For the text-containing cell, return its midpoint in (x, y) coordinate format. 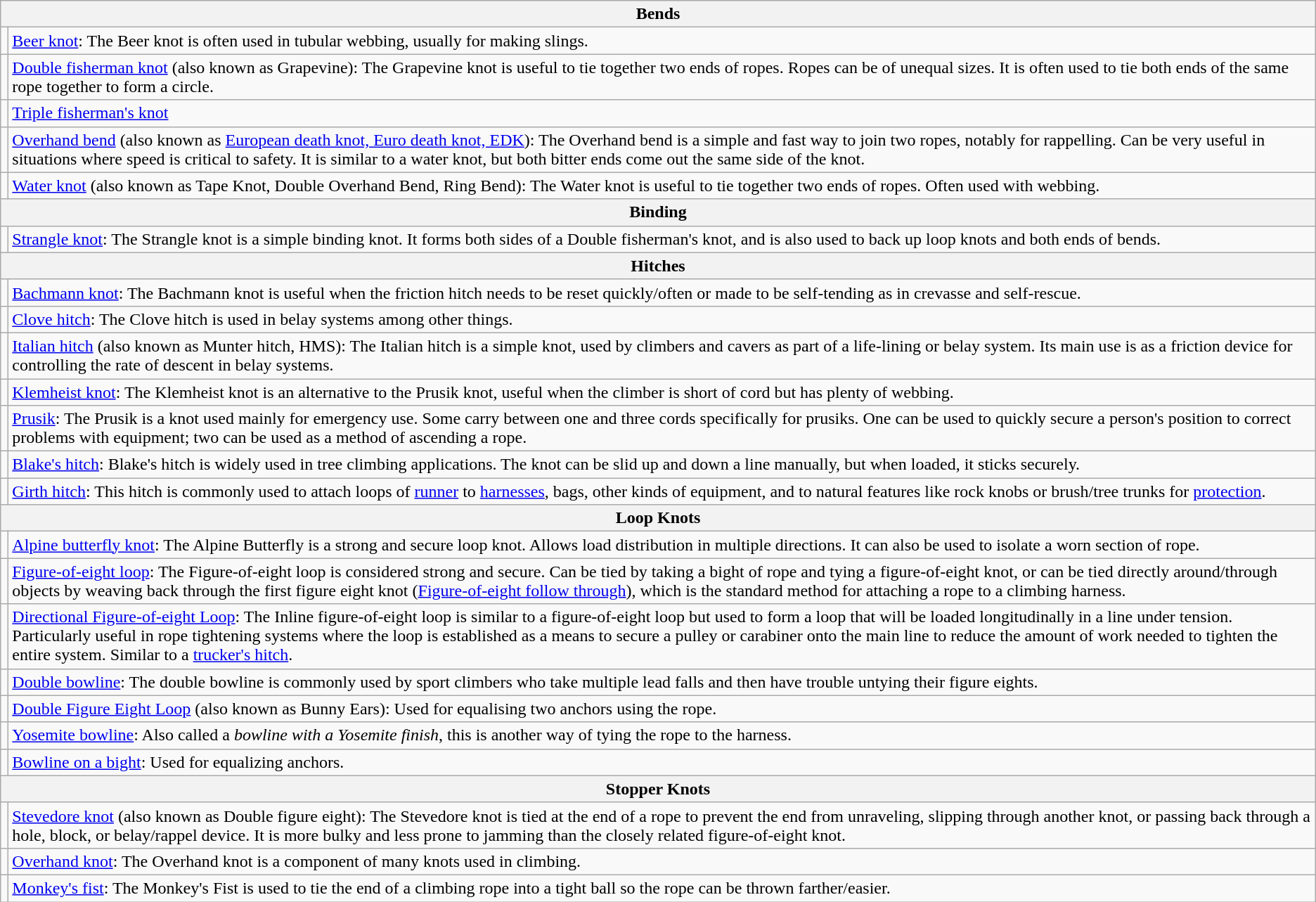
Yosemite bowline: Also called a bowline with a Yosemite finish, this is another way of tying the rope to the harness. (662, 735)
Binding (658, 212)
Beer knot: The Beer knot is often used in tubular webbing, usually for making slings. (662, 41)
Overhand knot: The Overhand knot is a component of many knots used in climbing. (662, 861)
Monkey's fist: The Monkey's Fist is used to tie the end of a climbing rope into a tight ball so the rope can be thrown farther/easier. (662, 888)
Klemheist knot: The Klemheist knot is an alternative to the Prusik knot, useful when the climber is short of cord but has plenty of webbing. (662, 392)
Triple fisherman's knot (662, 113)
Stopper Knots (658, 789)
Double bowline: The double bowline is commonly used by sport climbers who take multiple lead falls and then have trouble untying their figure eights. (662, 682)
Clove hitch: The Clove hitch is used in belay systems among other things. (662, 319)
Bowline on a bight: Used for equalizing anchors. (662, 762)
Loop Knots (658, 518)
Double Figure Eight Loop (also known as Bunny Ears): Used for equalising two anchors using the rope. (662, 709)
Bends (658, 14)
Hitches (658, 266)
